From the cell containing the given text, extract its center point as [X, Y] coordinate. 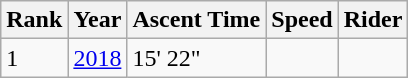
Rider [373, 20]
Ascent Time [196, 20]
Year [98, 20]
2018 [98, 58]
1 [34, 58]
Rank [34, 20]
Speed [302, 20]
15' 22" [196, 58]
